Output the (x, y) coordinate of the center of the cell containing the given text.  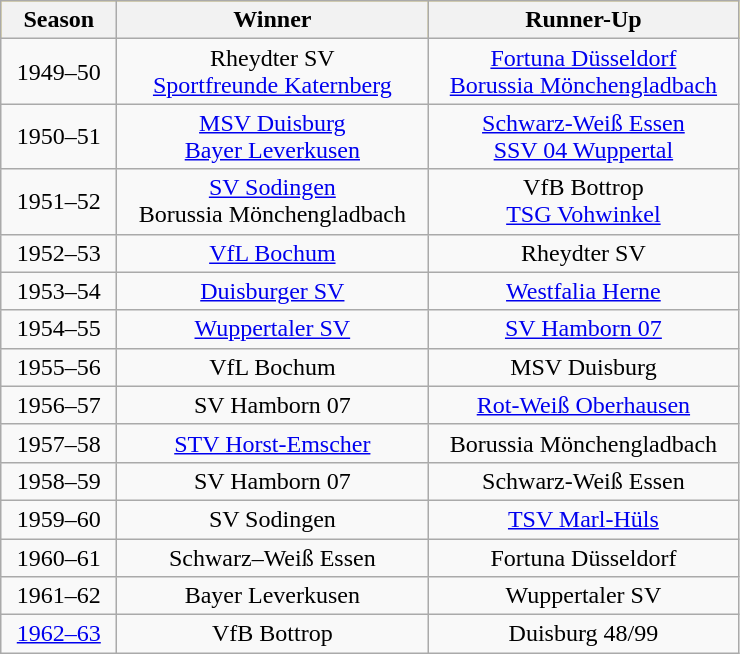
Fortuna Düsseldorf (584, 557)
Season (59, 20)
1955–56 (59, 367)
1957–58 (59, 443)
Schwarz-Weiß Essen (584, 481)
1950–51 (59, 136)
Runner-Up (584, 20)
VfB Bottrop TSG Vohwinkel (584, 202)
1959–60 (59, 519)
TSV Marl-Hüls (584, 519)
SV Sodingen Borussia Mönchengladbach (272, 202)
1952–53 (59, 253)
Duisburg 48/99 (584, 634)
1949–50 (59, 72)
1960–61 (59, 557)
Westfalia Herne (584, 291)
Rot-Weiß Oberhausen (584, 405)
1951–52 (59, 202)
1962–63 (59, 634)
1956–57 (59, 405)
1953–54 (59, 291)
1954–55 (59, 329)
1958–59 (59, 481)
Rheydter SV (584, 253)
STV Horst-Emscher (272, 443)
MSV Duisburg (584, 367)
MSV Duisburg Bayer Leverkusen (272, 136)
SV Sodingen (272, 519)
Schwarz–Weiß Essen (272, 557)
VfB Bottrop (272, 634)
Winner (272, 20)
Fortuna Düsseldorf Borussia Mönchengladbach (584, 72)
Rheydter SV Sportfreunde Katernberg (272, 72)
Duisburger SV (272, 291)
Bayer Leverkusen (272, 596)
Borussia Mönchengladbach (584, 443)
Schwarz-Weiß Essen SSV 04 Wuppertal (584, 136)
1961–62 (59, 596)
